Detect which cell encompasses the target text, then output its (x, y) center coordinate. 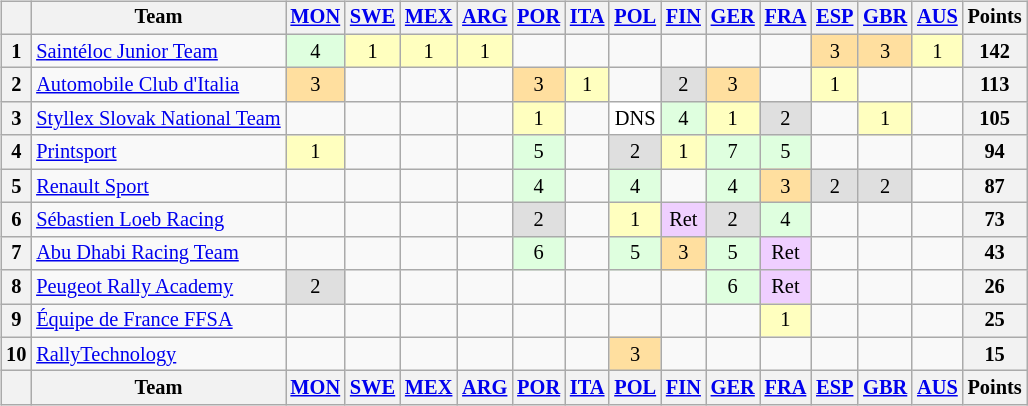
10 (16, 354)
Automobile Club d'Italia (158, 85)
Équipe de France FFSA (158, 321)
113 (995, 85)
73 (995, 220)
26 (995, 287)
15 (995, 354)
43 (995, 253)
9 (16, 321)
Saintéloc Junior Team (158, 51)
142 (995, 51)
Renault Sport (158, 186)
87 (995, 186)
Peugeot Rally Academy (158, 287)
105 (995, 119)
Styllex Slovak National Team (158, 119)
DNS (635, 119)
Sébastien Loeb Racing (158, 220)
RallyTechnology (158, 354)
Abu Dhabi Racing Team (158, 253)
Printsport (158, 152)
8 (16, 287)
94 (995, 152)
25 (995, 321)
